Pinpoint the cell where the given text exists, returning its (x, y) midpoint coordinate. 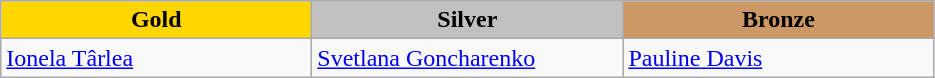
Silver (468, 20)
Pauline Davis (778, 58)
Gold (156, 20)
Ionela Târlea (156, 58)
Svetlana Goncharenko (468, 58)
Bronze (778, 20)
